From the cell containing the given text, extract its center point as (x, y) coordinate. 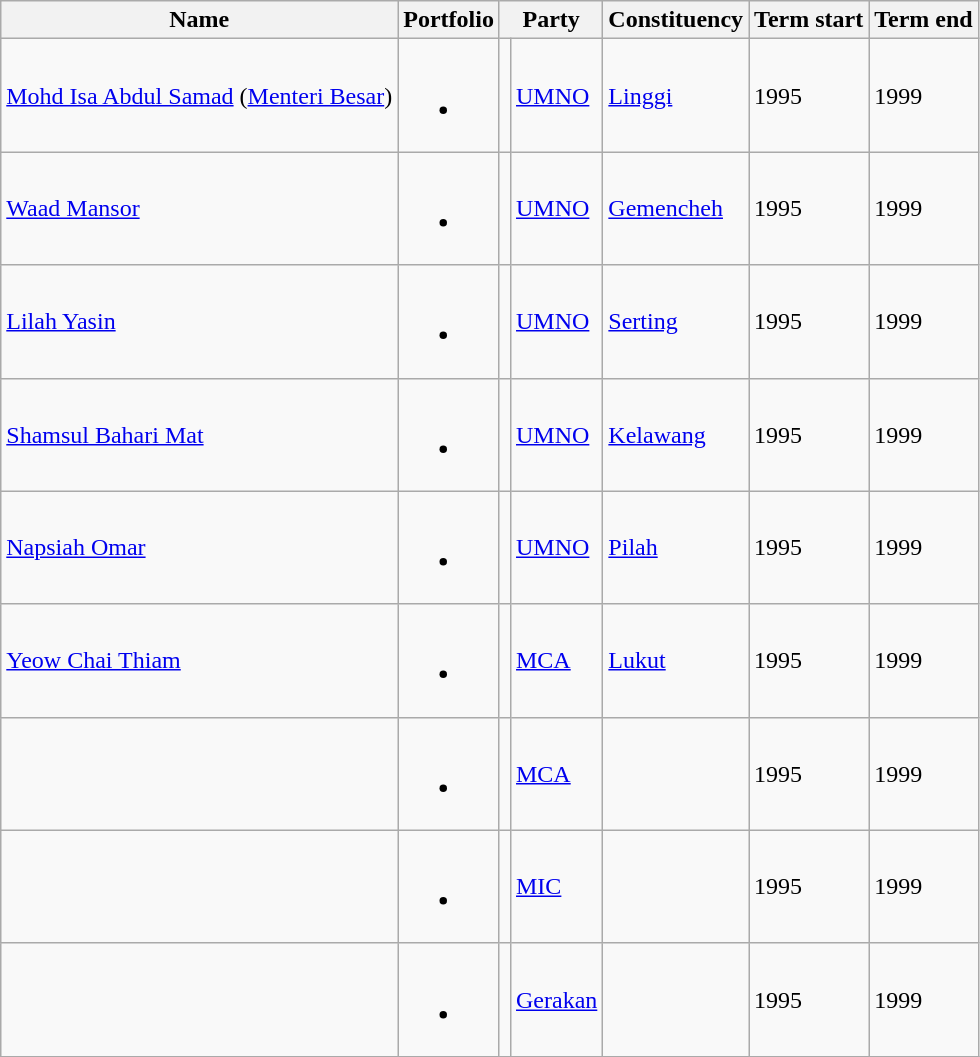
Napsiah Omar (200, 548)
Mohd Isa Abdul Samad (Menteri Besar) (200, 96)
Linggi (676, 96)
Gemencheh (676, 208)
Gerakan (556, 1000)
Lilah Yasin (200, 322)
Constituency (676, 20)
Party (550, 20)
Term start (809, 20)
Term end (924, 20)
MIC (556, 886)
Waad Mansor (200, 208)
Lukut (676, 660)
Pilah (676, 548)
Portfolio (449, 20)
Kelawang (676, 434)
Serting (676, 322)
Name (200, 20)
Shamsul Bahari Mat (200, 434)
Yeow Chai Thiam (200, 660)
